Provide the [X, Y] coordinate of the cell's center where the given text is located.  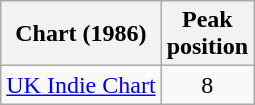
Peakposition [207, 34]
8 [207, 85]
Chart (1986) [81, 34]
UK Indie Chart [81, 85]
